Find where the given text appears and provide that cell's center as [x, y] coordinate. 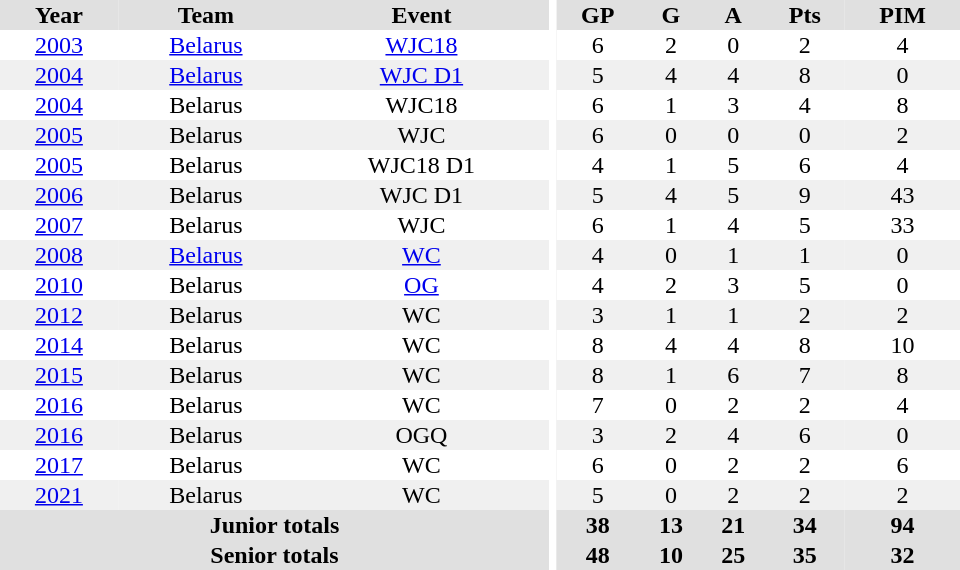
2021 [59, 495]
Event [422, 15]
PIM [902, 15]
OGQ [422, 435]
25 [733, 555]
2008 [59, 255]
2006 [59, 195]
2003 [59, 45]
Pts [804, 15]
9 [804, 195]
A [733, 15]
33 [902, 225]
WJC18 D1 [422, 165]
GP [598, 15]
48 [598, 555]
2015 [59, 375]
94 [902, 525]
2007 [59, 225]
43 [902, 195]
Year [59, 15]
2012 [59, 315]
2017 [59, 465]
2014 [59, 345]
Junior totals [274, 525]
21 [733, 525]
Senior totals [274, 555]
G [671, 15]
32 [902, 555]
34 [804, 525]
2010 [59, 285]
13 [671, 525]
Team [206, 15]
38 [598, 525]
35 [804, 555]
OG [422, 285]
